Output the [X, Y] coordinate of the center of the cell containing the given text.  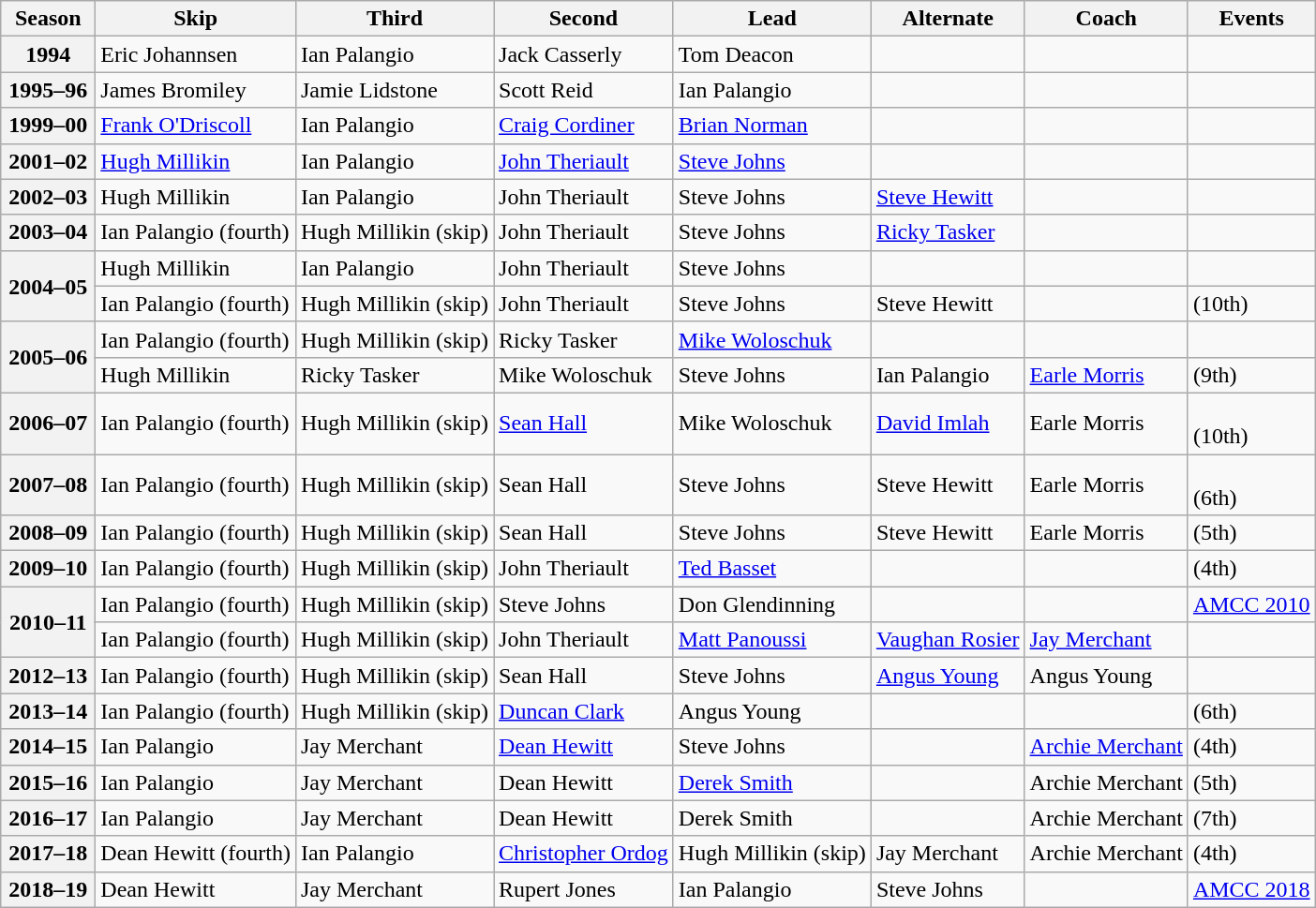
Tom Deacon [772, 54]
Coach [1106, 19]
2003–04 [49, 232]
2008–09 [49, 533]
2015–16 [49, 782]
1999–00 [49, 126]
Jamie Lidstone [394, 90]
Scott Reid [584, 90]
Lead [772, 19]
Don Glendinning [772, 604]
Brian Norman [772, 126]
1995–96 [49, 90]
James Bromiley [196, 90]
2016–17 [49, 818]
Vaughan Rosier [948, 640]
Craig Cordiner [584, 126]
David Imlah [948, 424]
Events [1251, 19]
2010–11 [49, 622]
2007–08 [49, 484]
Season [49, 19]
2013–14 [49, 711]
2002–03 [49, 197]
2014–15 [49, 747]
2004–05 [49, 286]
Matt Panoussi [772, 640]
Ted Basset [772, 569]
(9th) [1251, 375]
Christopher Ordog [584, 854]
Frank O'Driscoll [196, 126]
Skip [196, 19]
2005–06 [49, 357]
Dean Hewitt (fourth) [196, 854]
2018–19 [49, 889]
Second [584, 19]
Alternate [948, 19]
2001–02 [49, 161]
Jack Casserly [584, 54]
Duncan Clark [584, 711]
1994 [49, 54]
(7th) [1251, 818]
2009–10 [49, 569]
2017–18 [49, 854]
AMCC 2010 [1251, 604]
AMCC 2018 [1251, 889]
2006–07 [49, 424]
Eric Johannsen [196, 54]
Third [394, 19]
Rupert Jones [584, 889]
2012–13 [49, 676]
